From the cell containing the given text, extract its center point as (x, y) coordinate. 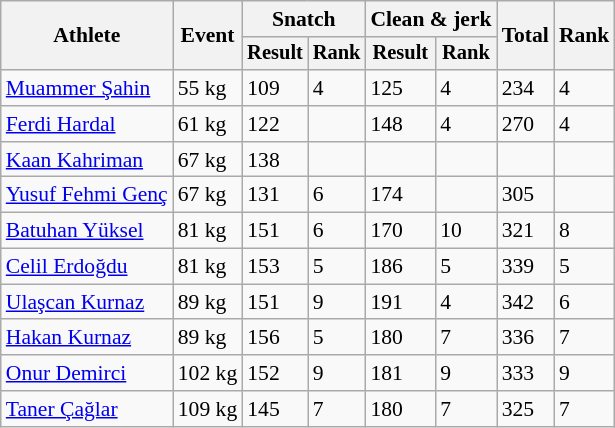
321 (526, 231)
Batuhan Yüksel (87, 231)
186 (400, 267)
Hakan Kurnaz (87, 338)
Yusuf Fehmi Genç (87, 195)
333 (526, 373)
174 (400, 195)
336 (526, 338)
339 (526, 267)
125 (400, 88)
131 (275, 195)
325 (526, 409)
170 (400, 231)
Taner Çağlar (87, 409)
Onur Demirci (87, 373)
153 (275, 267)
Event (208, 36)
Kaan Kahriman (87, 160)
122 (275, 124)
234 (526, 88)
181 (400, 373)
Clean & jerk (430, 19)
Athlete (87, 36)
55 kg (208, 88)
152 (275, 373)
342 (526, 302)
156 (275, 338)
191 (400, 302)
305 (526, 195)
Ulaşcan Kurnaz (87, 302)
109 (275, 88)
Muammer Şahin (87, 88)
145 (275, 409)
102 kg (208, 373)
Celil Erdoğdu (87, 267)
61 kg (208, 124)
148 (400, 124)
270 (526, 124)
109 kg (208, 409)
Ferdi Hardal (87, 124)
Total (526, 36)
10 (466, 231)
8 (584, 231)
138 (275, 160)
Snatch (304, 19)
